Pinpoint the cell where the given text exists, returning its [x, y] midpoint coordinate. 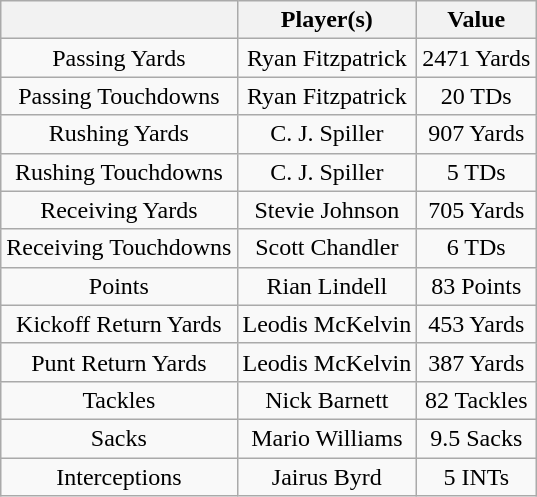
Rian Lindell [327, 286]
Sacks [119, 438]
705 Yards [476, 210]
2471 Yards [476, 58]
Tackles [119, 400]
Kickoff Return Yards [119, 324]
Passing Yards [119, 58]
Receiving Touchdowns [119, 248]
453 Yards [476, 324]
Scott Chandler [327, 248]
Punt Return Yards [119, 362]
Interceptions [119, 477]
83 Points [476, 286]
Passing Touchdowns [119, 96]
Player(s) [327, 20]
Points [119, 286]
Stevie Johnson [327, 210]
82 Tackles [476, 400]
9.5 Sacks [476, 438]
Rushing Touchdowns [119, 172]
Rushing Yards [119, 134]
20 TDs [476, 96]
387 Yards [476, 362]
5 TDs [476, 172]
Jairus Byrd [327, 477]
Value [476, 20]
5 INTs [476, 477]
907 Yards [476, 134]
Receiving Yards [119, 210]
6 TDs [476, 248]
Mario Williams [327, 438]
Nick Barnett [327, 400]
